Provide the (X, Y) coordinate of the cell's center where the given text is located.  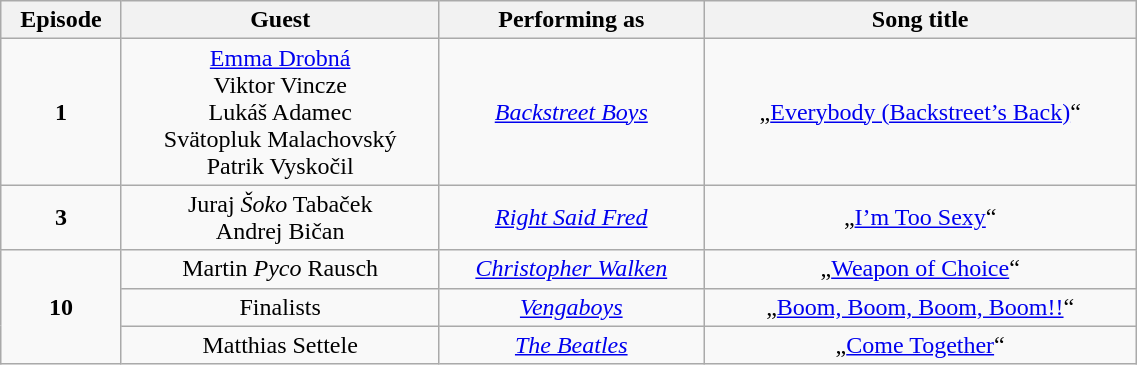
Episode (62, 20)
Performing as (571, 20)
„Everybody (Backstreet’s Back)“ (920, 112)
„Come Together“ (920, 345)
3 (62, 218)
Matthias Settele (280, 345)
Juraj Šoko TabačekAndrej Bičan (280, 218)
„Boom, Boom, Boom, Boom!!“ (920, 307)
10 (62, 307)
Finalists (280, 307)
Backstreet Boys (571, 112)
Christopher Walken (571, 269)
Martin Pyco Rausch (280, 269)
„Weapon of Choice“ (920, 269)
Song title (920, 20)
Vengaboys (571, 307)
Guest (280, 20)
The Beatles (571, 345)
1 (62, 112)
„I’m Too Sexy“ (920, 218)
Emma DrobnáViktor VinczeLukáš AdamecSvätopluk MalachovskýPatrik Vyskočil (280, 112)
Right Said Fred (571, 218)
